Output the [X, Y] coordinate of the center of the cell containing the given text.  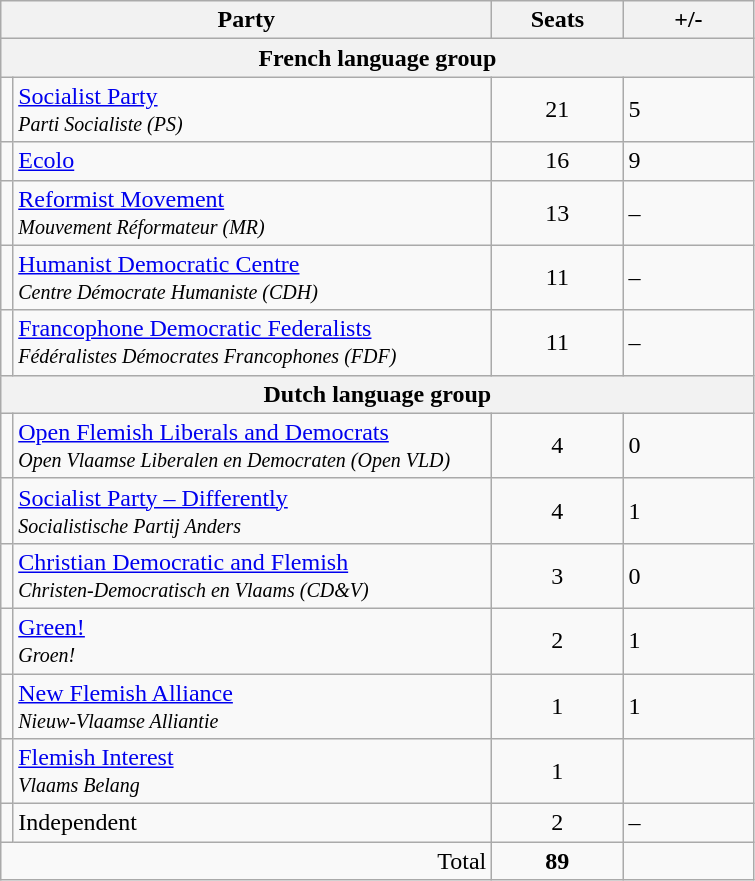
Humanist Democratic CentreCentre Démocrate Humaniste (CDH) [252, 278]
Seats [558, 20]
9 [688, 161]
89 [558, 861]
+/- [688, 20]
Socialist Party – DifferentlySocialistische Partij Anders [252, 510]
Ecolo [252, 161]
16 [558, 161]
Reformist MovementMouvement Réformateur (MR) [252, 212]
21 [558, 110]
Socialist PartyParti Socialiste (PS) [252, 110]
3 [558, 576]
New Flemish AllianceNieuw-Vlaamse Alliantie [252, 706]
Total [246, 861]
Francophone Democratic FederalistsFédéralistes Démocrates Francophones (FDF) [252, 342]
Independent [252, 823]
French language group [378, 58]
5 [688, 110]
Flemish InterestVlaams Belang [252, 772]
Open Flemish Liberals and DemocratsOpen Vlaamse Liberalen en Democraten (Open VLD) [252, 446]
Christian Democratic and FlemishChristen-Democratisch en Vlaams (CD&V) [252, 576]
Green!Groen! [252, 640]
13 [558, 212]
Party [246, 20]
Dutch language group [378, 394]
